Identify which cell holds the provided text, then report its (x, y) central coordinate. 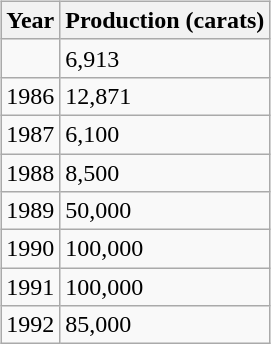
1987 (30, 134)
1990 (30, 249)
12,871 (165, 96)
6,913 (165, 58)
Year (30, 20)
1988 (30, 173)
1991 (30, 287)
8,500 (165, 173)
85,000 (165, 325)
1989 (30, 211)
6,100 (165, 134)
1986 (30, 96)
1992 (30, 325)
Production (carats) (165, 20)
50,000 (165, 211)
